Provide the [X, Y] coordinate of the cell's center where the given text is located.  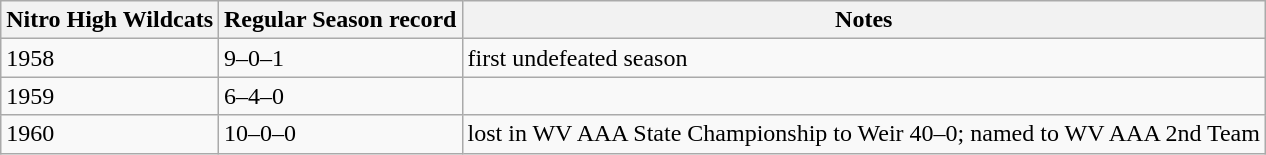
1960 [110, 134]
first undefeated season [864, 58]
Notes [864, 20]
1959 [110, 96]
Regular Season record [340, 20]
10–0–0 [340, 134]
Nitro High Wildcats [110, 20]
9–0–1 [340, 58]
6–4–0 [340, 96]
lost in WV AAA State Championship to Weir 40–0; named to WV AAA 2nd Team [864, 134]
1958 [110, 58]
